Pinpoint the cell where the given text exists, returning its (X, Y) midpoint coordinate. 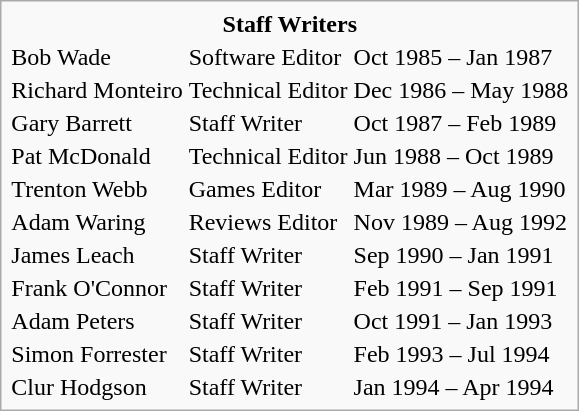
Frank O'Connor (97, 288)
James Leach (97, 255)
Feb 1993 – Jul 1994 (461, 354)
Sep 1990 – Jan 1991 (461, 255)
Clur Hodgson (97, 387)
Staff Writers (290, 24)
Adam Waring (97, 222)
Feb 1991 – Sep 1991 (461, 288)
Dec 1986 – May 1988 (461, 90)
Reviews Editor (268, 222)
Bob Wade (97, 57)
Mar 1989 – Aug 1990 (461, 189)
Games Editor (268, 189)
Trenton Webb (97, 189)
Jan 1994 – Apr 1994 (461, 387)
Simon Forrester (97, 354)
Jun 1988 – Oct 1989 (461, 156)
Software Editor (268, 57)
Richard Monteiro (97, 90)
Nov 1989 – Aug 1992 (461, 222)
Oct 1991 – Jan 1993 (461, 321)
Pat McDonald (97, 156)
Oct 1985 – Jan 1987 (461, 57)
Gary Barrett (97, 123)
Oct 1987 – Feb 1989 (461, 123)
Adam Peters (97, 321)
